Search for the cell housing the specified text and yield its [x, y] center coordinate. 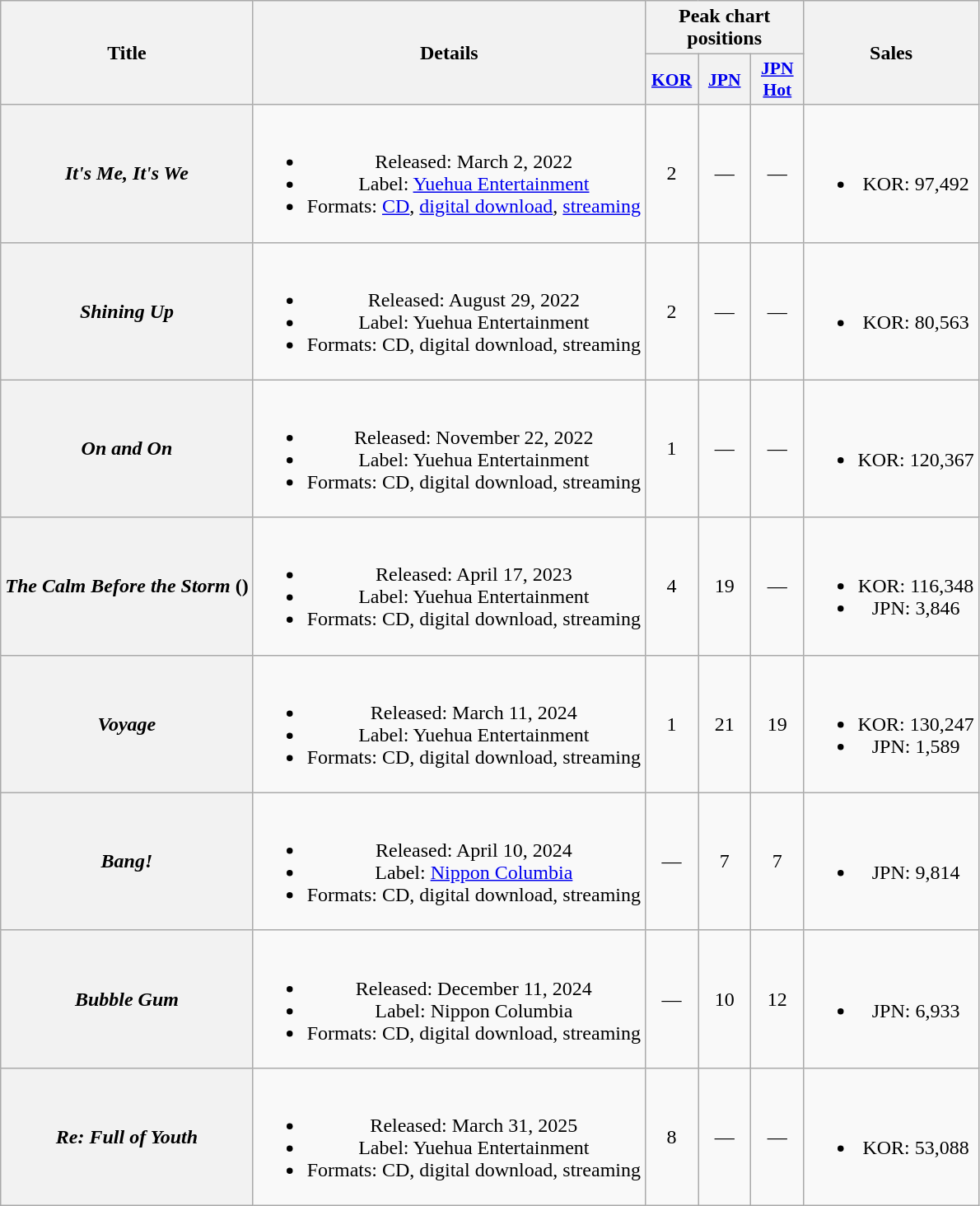
Shining Up [127, 311]
Title [127, 53]
KOR: 130,247JPN: 1,589 [891, 723]
KOR: 53,088 [891, 1137]
Sales [891, 53]
10 [725, 998]
KOR: 97,492 [891, 173]
Voyage [127, 723]
JPN [725, 79]
KOR: 80,563 [891, 311]
The Calm Before the Storm () [127, 587]
JPNHot [777, 79]
Bubble Gum [127, 998]
Released: March 11, 2024Label: Yuehua EntertainmentFormats: CD, digital download, streaming [449, 723]
Re: Full of Youth [127, 1137]
Released: April 10, 2024Label: Nippon ColumbiaFormats: CD, digital download, streaming [449, 862]
Released: March 31, 2025Label: Yuehua EntertainmentFormats: CD, digital download, streaming [449, 1137]
KOR [672, 79]
Released: April 17, 2023Label: Yuehua EntertainmentFormats: CD, digital download, streaming [449, 587]
Bang! [127, 862]
Released: December 11, 2024Label: Nippon ColumbiaFormats: CD, digital download, streaming [449, 998]
Released: March 2, 2022Label: Yuehua EntertainmentFormats: CD, digital download, streaming [449, 173]
KOR: 116,348JPN: 3,846 [891, 587]
4 [672, 587]
On and On [127, 448]
Released: November 22, 2022Label: Yuehua EntertainmentFormats: CD, digital download, streaming [449, 448]
Released: August 29, 2022Label: Yuehua EntertainmentFormats: CD, digital download, streaming [449, 311]
21 [725, 723]
12 [777, 998]
It's Me, It's We [127, 173]
Peak chart positions [725, 28]
Details [449, 53]
KOR: 120,367 [891, 448]
JPN: 9,814 [891, 862]
JPN: 6,933 [891, 998]
8 [672, 1137]
